For the text-containing cell, return its midpoint in (x, y) coordinate format. 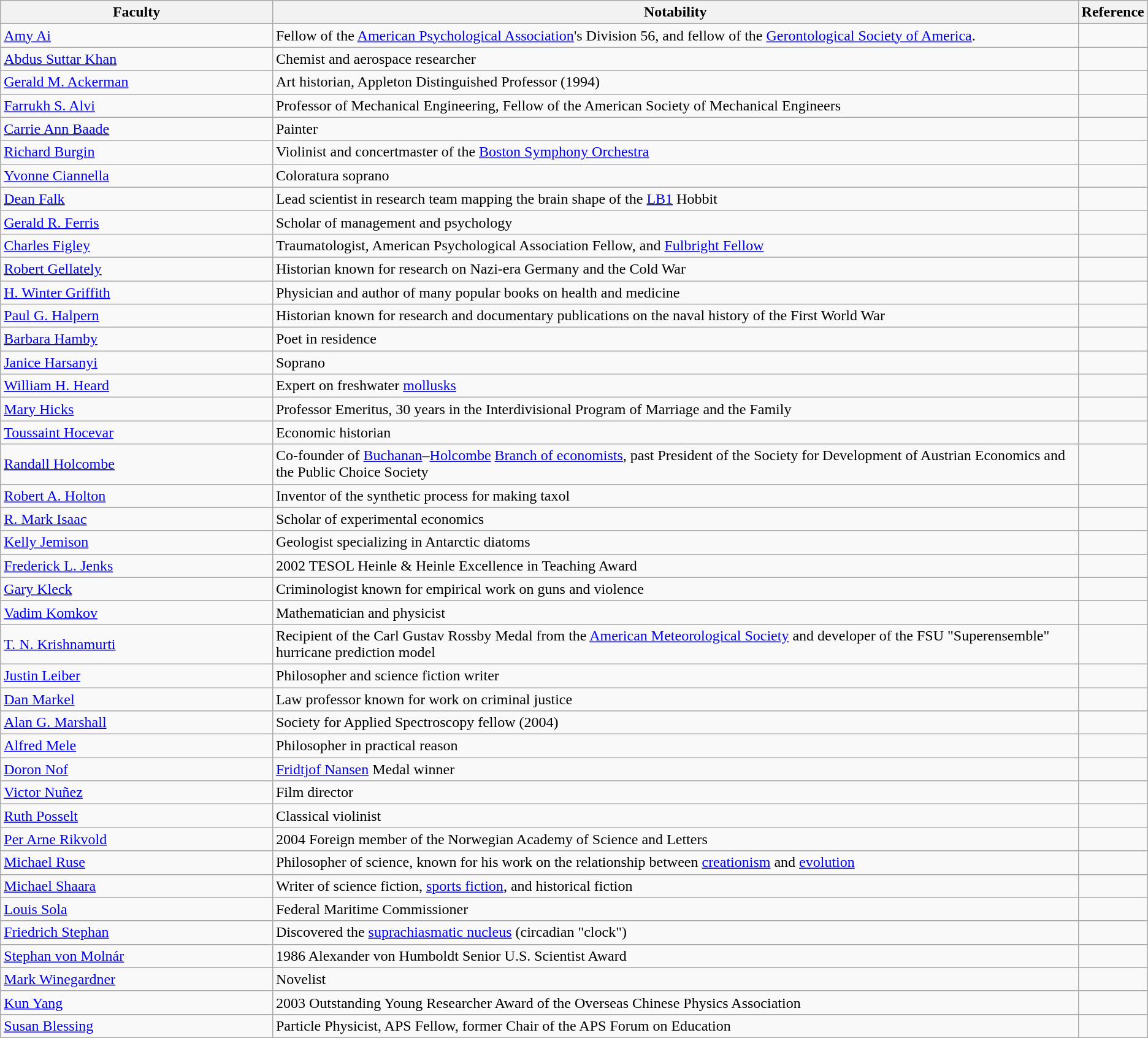
Mathematician and physicist (675, 612)
Inventor of the synthetic process for making taxol (675, 496)
Physician and author of many popular books on health and medicine (675, 293)
Historian known for research and documentary publications on the naval history of the First World War (675, 316)
Dean Falk (137, 199)
Victor Nuñez (137, 793)
Violinist and concertmaster of the Boston Symphony Orchestra (675, 152)
Expert on freshwater mollusks (675, 386)
Michael Shaara (137, 886)
Novelist (675, 979)
Film director (675, 793)
1986 Alexander von Humboldt Senior U.S. Scientist Award (675, 956)
Robert Gellately (137, 269)
Carrie Ann Baade (137, 129)
H. Winter Griffith (137, 293)
R. Mark Isaac (137, 519)
Michael Ruse (137, 863)
Notability (675, 12)
Doron Nof (137, 769)
Charles Figley (137, 245)
Philosopher of science, known for his work on the relationship between creationism and evolution (675, 863)
Scholar of experimental economics (675, 519)
Soprano (675, 363)
Justin Leiber (137, 675)
Traumatologist, American Psychological Association Fellow, and Fulbright Fellow (675, 245)
Fellow of the American Psychological Association's Division 56, and fellow of the Gerontological Society of America. (675, 36)
Philosopher and science fiction writer (675, 675)
Criminologist known for empirical work on guns and violence (675, 589)
William H. Heard (137, 386)
Louis Sola (137, 909)
Per Arne Rikvold (137, 839)
Writer of science fiction, sports fiction, and historical fiction (675, 886)
Reference (1112, 12)
2003 Outstanding Young Researcher Award of the Overseas Chinese Physics Association (675, 1002)
Alan G. Marshall (137, 723)
Professor Emeritus, 30 years in the Interdivisional Program of Marriage and the Family (675, 409)
Paul G. Halpern (137, 316)
Vadim Komkov (137, 612)
Particle Physicist, APS Fellow, former Chair of the APS Forum on Education (675, 1026)
Classical violinist (675, 816)
Yvonne Ciannella (137, 175)
Randall Holcombe (137, 464)
Coloratura soprano (675, 175)
Professor of Mechanical Engineering, Fellow of the American Society of Mechanical Engineers (675, 106)
Kelly Jemison (137, 542)
Susan Blessing (137, 1026)
Richard Burgin (137, 152)
Discovered the suprachiasmatic nucleus (circadian "clock") (675, 932)
Philosopher in practical reason (675, 746)
Kun Yang (137, 1002)
Barbara Hamby (137, 339)
Gary Kleck (137, 589)
Scholar of management and psychology (675, 222)
Lead scientist in research team mapping the brain shape of the LB1 Hobbit (675, 199)
Society for Applied Spectroscopy fellow (2004) (675, 723)
Art historian, Appleton Distinguished Professor (1994) (675, 82)
Janice Harsanyi (137, 363)
2004 Foreign member of the Norwegian Academy of Science and Letters (675, 839)
Poet in residence (675, 339)
Amy Ai (137, 36)
Mary Hicks (137, 409)
Economic historian (675, 433)
Robert A. Holton (137, 496)
Abdus Suttar Khan (137, 59)
Historian known for research on Nazi-era Germany and the Cold War (675, 269)
Painter (675, 129)
Gerald M. Ackerman (137, 82)
Federal Maritime Commissioner (675, 909)
Dan Markel (137, 699)
Mark Winegardner (137, 979)
Faculty (137, 12)
Friedrich Stephan (137, 932)
Toussaint Hocevar (137, 433)
Gerald R. Ferris (137, 222)
Geologist specializing in Antarctic diatoms (675, 542)
Frederick L. Jenks (137, 566)
Alfred Mele (137, 746)
Chemist and aerospace researcher (675, 59)
Stephan von Molnár (137, 956)
Ruth Posselt (137, 816)
Law professor known for work on criminal justice (675, 699)
Farrukh S. Alvi (137, 106)
Fridtjof Nansen Medal winner (675, 769)
T. N. Krishnamurti (137, 644)
2002 TESOL Heinle & Heinle Excellence in Teaching Award (675, 566)
